Detect which cell encompasses the target text, then output its (X, Y) center coordinate. 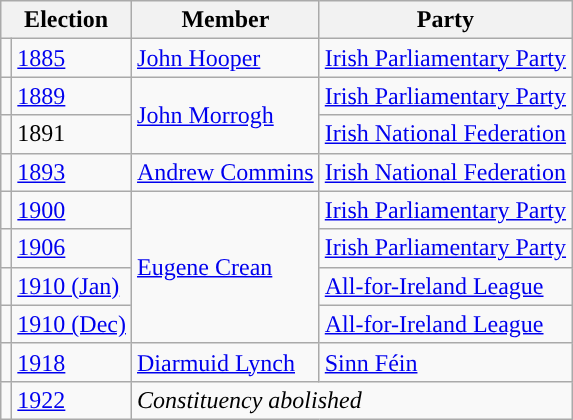
Diarmuid Lynch (226, 362)
1918 (72, 362)
1910 (Dec) (72, 324)
1891 (72, 134)
1910 (Jan) (72, 286)
Member (226, 20)
Election (66, 20)
Sinn Féin (445, 362)
1900 (72, 210)
1893 (72, 172)
1889 (72, 96)
1906 (72, 248)
John Hooper (226, 58)
Eugene Crean (226, 267)
1922 (72, 400)
Andrew Commins (226, 172)
John Morrogh (226, 115)
Constituency abolished (352, 400)
1885 (72, 58)
Party (445, 20)
